Detect which cell encompasses the target text, then output its [X, Y] center coordinate. 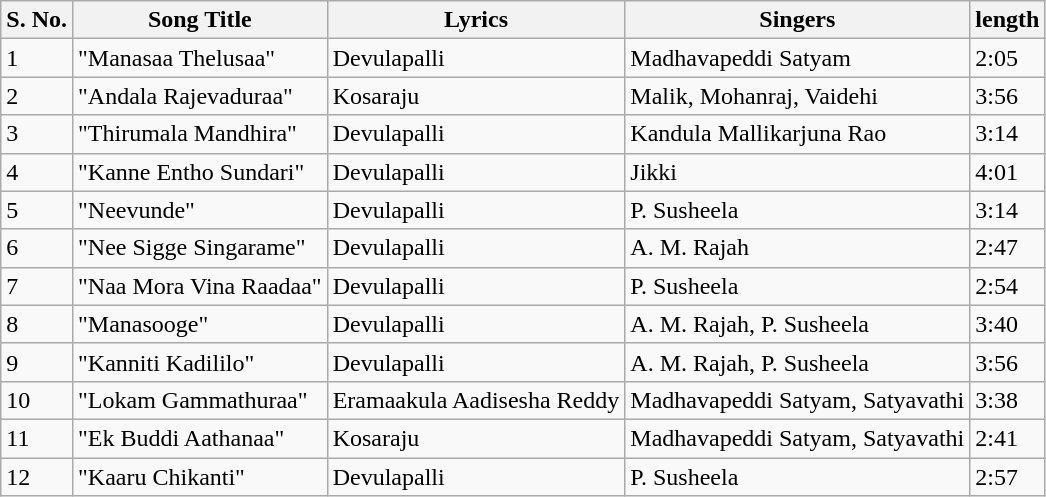
7 [37, 286]
5 [37, 210]
6 [37, 248]
"Nee Sigge Singarame" [200, 248]
S. No. [37, 20]
"Kanniti Kadililo" [200, 362]
2:47 [1008, 248]
11 [37, 438]
1 [37, 58]
Eramaakula Aadisesha Reddy [476, 400]
"Kaaru Chikanti" [200, 477]
2:05 [1008, 58]
Kandula Mallikarjuna Rao [798, 134]
2 [37, 96]
10 [37, 400]
4 [37, 172]
3:40 [1008, 324]
Lyrics [476, 20]
"Ek Buddi Aathanaa" [200, 438]
9 [37, 362]
"Manasooge" [200, 324]
"Lokam Gammathuraa" [200, 400]
Singers [798, 20]
3 [37, 134]
length [1008, 20]
"Andala Rajevaduraa" [200, 96]
"Thirumala Mandhira" [200, 134]
A. M. Rajah [798, 248]
"Manasaa Thelusaa" [200, 58]
3:38 [1008, 400]
Jikki [798, 172]
2:57 [1008, 477]
Song Title [200, 20]
"Neevunde" [200, 210]
Malik, Mohanraj, Vaidehi [798, 96]
4:01 [1008, 172]
Madhavapeddi Satyam [798, 58]
2:41 [1008, 438]
12 [37, 477]
"Naa Mora Vina Raadaa" [200, 286]
8 [37, 324]
"Kanne Entho Sundari" [200, 172]
2:54 [1008, 286]
